Output the (X, Y) coordinate of the center of the cell containing the given text.  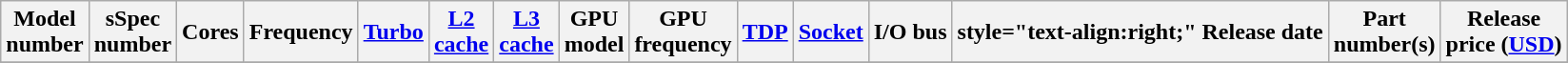
TDP (765, 32)
Cores (211, 32)
I/O bus (910, 32)
Releaseprice (USD) (1504, 32)
L3cache (526, 32)
L2cache (461, 32)
Turbo (393, 32)
style="text-align:right;" Release date (1141, 32)
Frequency (301, 32)
GPUfrequency (684, 32)
GPUmodel (594, 32)
Partnumber(s) (1384, 32)
Modelnumber (45, 32)
sSpecnumber (132, 32)
Socket (830, 32)
